Locate the cell with the specified text and output its (x, y) center coordinate. 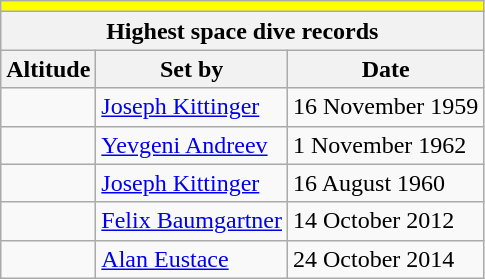
Set by (192, 69)
Altitude (48, 69)
24 October 2014 (386, 259)
14 October 2012 (386, 221)
Felix Baumgartner (192, 221)
1 November 1962 (386, 145)
16 August 1960 (386, 183)
Highest space dive records (242, 31)
16 November 1959 (386, 107)
Date (386, 69)
Yevgeni Andreev (192, 145)
Alan Eustace (192, 259)
